Search for the cell housing the specified text and yield its (x, y) center coordinate. 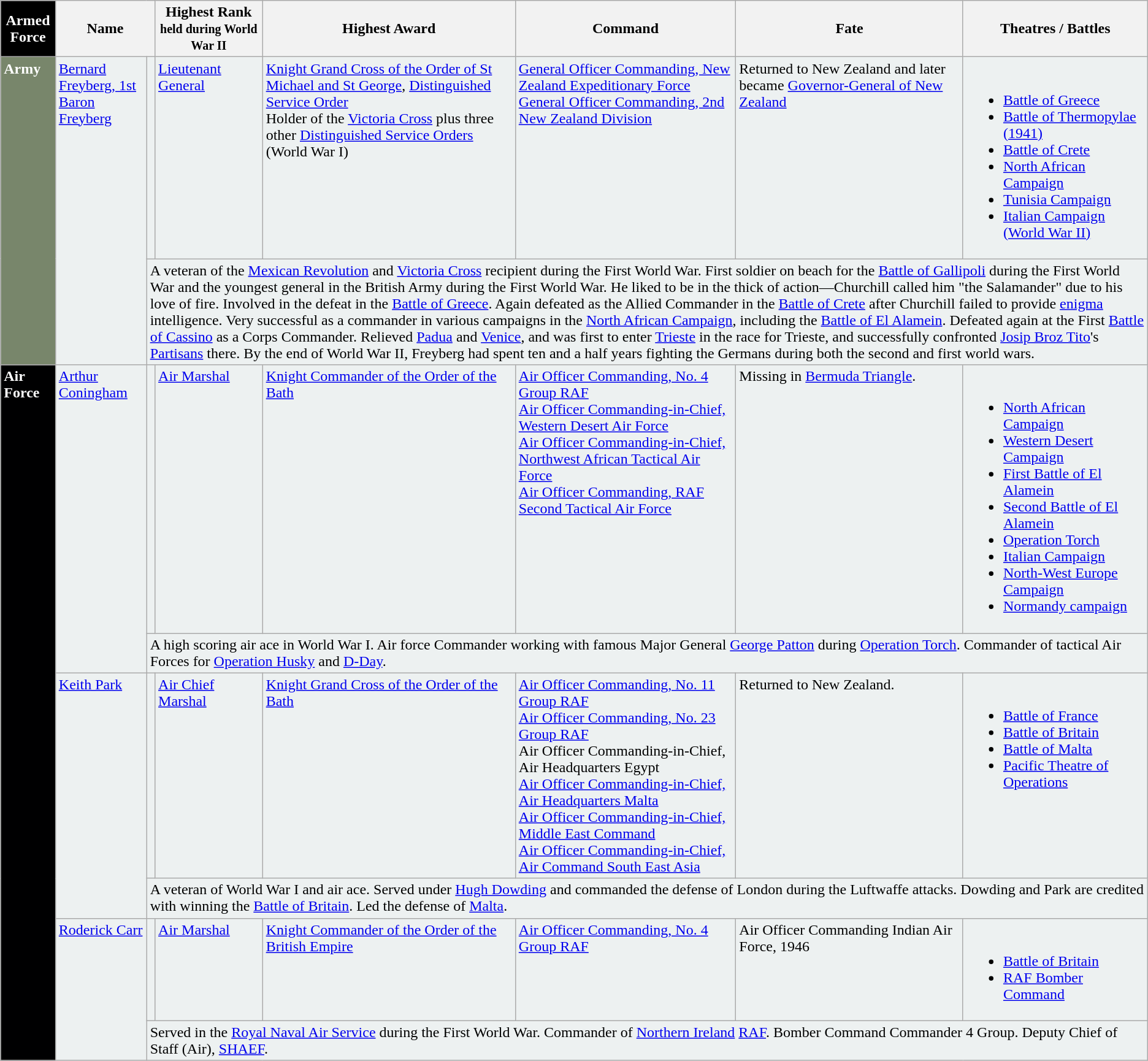
Armed Force (28, 29)
Army (28, 211)
Knight Commander of the Order of the Bath (389, 499)
Fate (850, 29)
Keith Park (101, 795)
Battle of FranceBattle of BritainBattle of MaltaPacific Theatre of Operations (1055, 775)
Air Officer Commanding Indian Air Force, 1946 (850, 969)
Battle of GreeceBattle of Thermopylae (1941)Battle of CreteNorth African CampaignTunisia CampaignItalian Campaign (World War II) (1055, 158)
Missing in Bermuda Triangle. (850, 499)
Roderick Carr (101, 989)
Knight Grand Cross of the Order of the Bath (389, 775)
Battle of BritainRAF Bomber Command (1055, 969)
Theatres / Battles (1055, 29)
Returned to New Zealand. (850, 775)
Returned to New Zealand and later became Governor-General of New Zealand (850, 158)
Air Force (28, 713)
Air Chief Marshal (209, 775)
Highest Award (389, 29)
Highest Rankheld during World War II (209, 29)
Lieutenant General (209, 158)
Name (105, 29)
General Officer Commanding, New Zealand Expeditionary ForceGeneral Officer Commanding, 2nd New Zealand Division (626, 158)
Air Officer Commanding, No. 4 Group RAF (626, 969)
Knight Commander of the Order of the British Empire (389, 969)
Command (626, 29)
Bernard Freyberg, 1st Baron Freyberg (101, 211)
Arthur Coningham (101, 519)
